Scan for the cell matching the given text and deliver its [X, Y] coordinate at center. 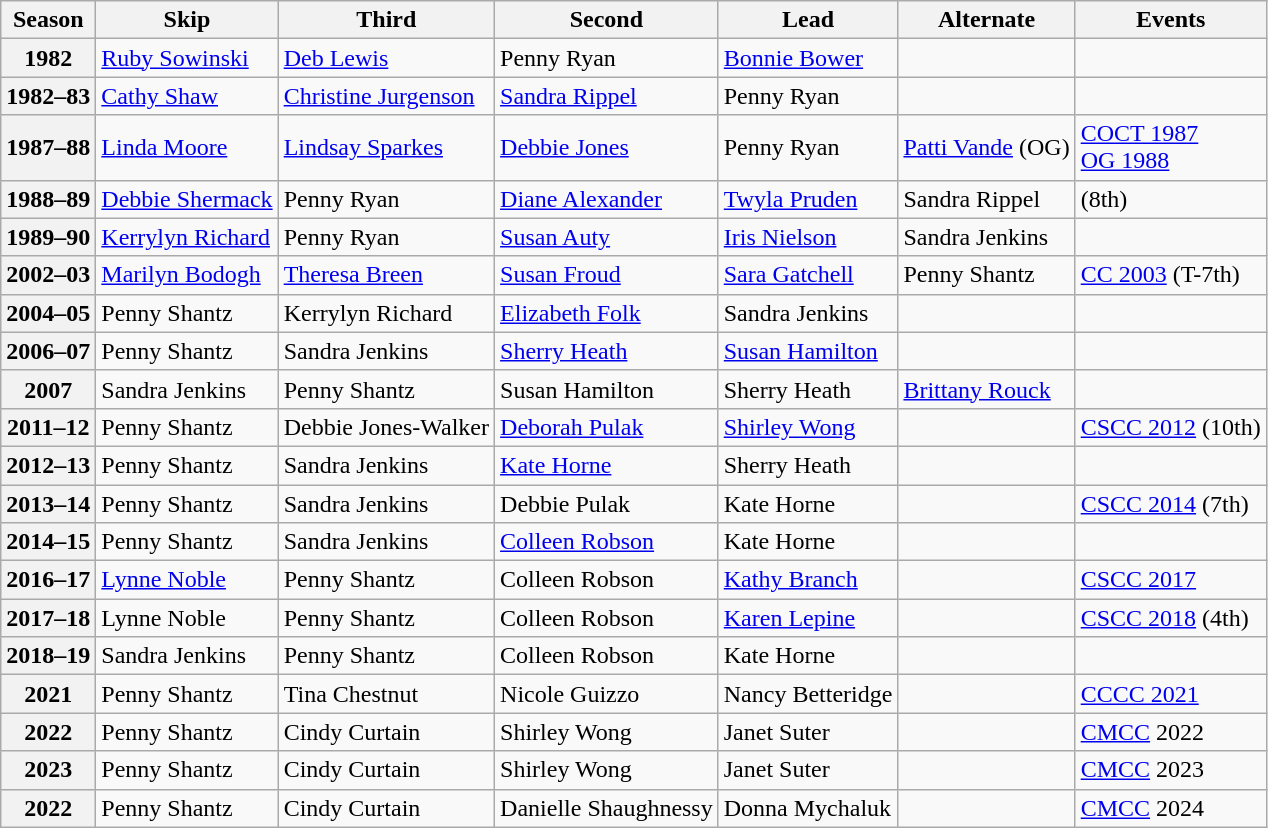
Susan Auty [607, 237]
Sara Gatchell [808, 275]
Susan Froud [607, 275]
Lindsay Sparkes [386, 148]
Elizabeth Folk [607, 313]
2006–07 [48, 351]
Ruby Sowinski [187, 58]
2023 [48, 770]
Deborah Pulak [607, 427]
CMCC 2024 [1170, 808]
Christine Jurgenson [386, 96]
CCCC 2021 [1170, 694]
2012–13 [48, 465]
2016–17 [48, 580]
2013–14 [48, 503]
1989–90 [48, 237]
CMCC 2022 [1170, 732]
Iris Nielson [808, 237]
Nicole Guizzo [607, 694]
Second [607, 20]
Deb Lewis [386, 58]
CSCC 2014 (7th) [1170, 503]
Alternate [986, 20]
2004–05 [48, 313]
Tina Chestnut [386, 694]
Kathy Branch [808, 580]
Linda Moore [187, 148]
Lead [808, 20]
Danielle Shaughnessy [607, 808]
Theresa Breen [386, 275]
Debbie Shermack [187, 199]
Debbie Jones [607, 148]
1982 [48, 58]
Twyla Pruden [808, 199]
2021 [48, 694]
Third [386, 20]
2018–19 [48, 656]
1982–83 [48, 96]
CSCC 2017 [1170, 580]
2007 [48, 389]
2011–12 [48, 427]
Patti Vande (OG) [986, 148]
1987–88 [48, 148]
CSCC 2012 (10th) [1170, 427]
Diane Alexander [607, 199]
Karen Lepine [808, 618]
Brittany Rouck [986, 389]
Bonnie Bower [808, 58]
Marilyn Bodogh [187, 275]
CSCC 2018 (4th) [1170, 618]
Debbie Jones-Walker [386, 427]
Season [48, 20]
2014–15 [48, 542]
1988–89 [48, 199]
2017–18 [48, 618]
CMCC 2023 [1170, 770]
Nancy Betteridge [808, 694]
Debbie Pulak [607, 503]
CC 2003 (T-7th) [1170, 275]
Events [1170, 20]
Cathy Shaw [187, 96]
COCT 1987 OG 1988 [1170, 148]
Skip [187, 20]
(8th) [1170, 199]
2002–03 [48, 275]
Donna Mychaluk [808, 808]
